Return the (X, Y) coordinate for the center point of the cell that contains the specified text.  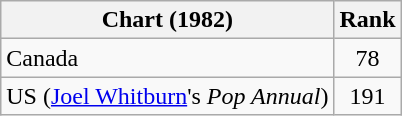
US (Joel Whitburn's Pop Annual) (168, 96)
78 (368, 58)
Canada (168, 58)
Chart (1982) (168, 20)
191 (368, 96)
Rank (368, 20)
